Detect which cell encompasses the target text, then output its [X, Y] center coordinate. 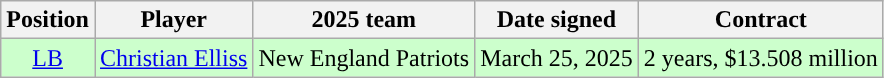
LB [48, 58]
Position [48, 20]
2 years, $13.508 million [760, 58]
Contract [760, 20]
March 25, 2025 [557, 58]
New England Patriots [364, 58]
2025 team [364, 20]
Christian Elliss [173, 58]
Player [173, 20]
Date signed [557, 20]
